Scan for the cell matching the given text and deliver its (x, y) coordinate at center. 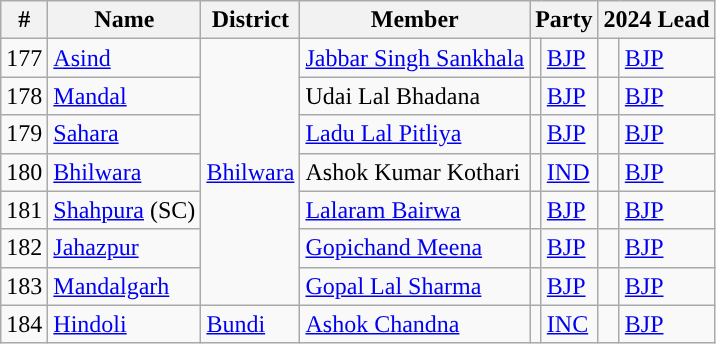
Bundi (250, 324)
INC (570, 324)
IND (570, 172)
Ashok Kumar Kothari (415, 172)
180 (24, 172)
Hindoli (124, 324)
Gopichand Meena (415, 248)
District (250, 20)
177 (24, 58)
Udai Lal Bhadana (415, 96)
178 (24, 96)
Jahazpur (124, 248)
Jabbar Singh Sankhala (415, 58)
Ladu Lal Pitliya (415, 134)
Mandal (124, 96)
Name (124, 20)
2024 Lead (656, 20)
Shahpura (SC) (124, 210)
Sahara (124, 134)
# (24, 20)
184 (24, 324)
182 (24, 248)
181 (24, 210)
Ashok Chandna (415, 324)
183 (24, 286)
179 (24, 134)
Gopal Lal Sharma (415, 286)
Party (564, 20)
Member (415, 20)
Asind (124, 58)
Mandalgarh (124, 286)
Lalaram Bairwa (415, 210)
